Identify which cell holds the provided text, then report its (X, Y) central coordinate. 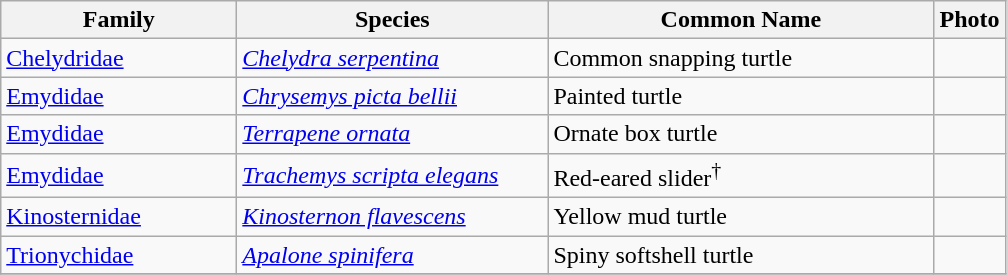
Chrysemys picta bellii (392, 96)
Family (119, 20)
Yellow mud turtle (741, 217)
Common snapping turtle (741, 58)
Common Name (741, 20)
Species (392, 20)
Photo (970, 20)
Chelydridae (119, 58)
Red-eared slider† (741, 176)
Spiny softshell turtle (741, 255)
Kinosternon flavescens (392, 217)
Trachemys scripta elegans (392, 176)
Kinosternidae (119, 217)
Painted turtle (741, 96)
Chelydra serpentina (392, 58)
Apalone spinifera (392, 255)
Trionychidae (119, 255)
Ornate box turtle (741, 134)
Terrapene ornata (392, 134)
